Scan for the cell matching the given text and deliver its [X, Y] coordinate at center. 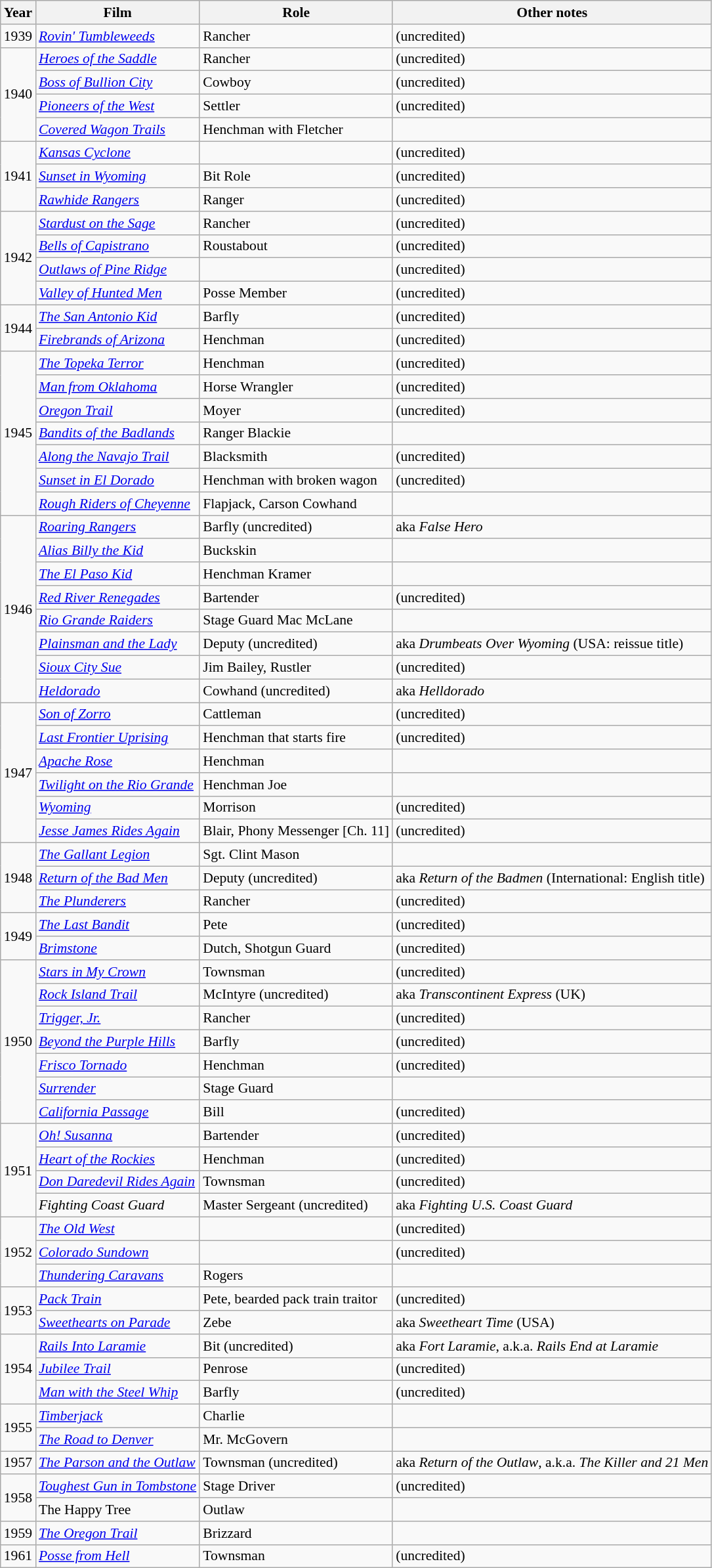
Horse Wrangler [296, 387]
Fighting Coast Guard [117, 1206]
Return of the Bad Men [117, 878]
Toughest Gun in Tombstone [117, 1487]
Henchman with broken wagon [296, 481]
1950 [18, 1041]
The El Paso Kid [117, 574]
Blair, Phony Messenger [Ch. 11] [296, 831]
Son of Zorro [117, 714]
1940 [18, 94]
1953 [18, 1311]
Man with the Steel Whip [117, 1393]
Rovin' Tumbleweeds [117, 36]
Trigger, Jr. [117, 1018]
Stars in My Crown [117, 972]
Bill [296, 1112]
Beyond the Purple Hills [117, 1042]
The Gallant Legion [117, 855]
Morrison [296, 808]
Oh! Susanna [117, 1135]
Sweethearts on Parade [117, 1322]
Wyoming [117, 808]
Frisco Tornado [117, 1065]
The Plunderers [117, 902]
Master Sergeant (uncredited) [296, 1206]
Jesse James Rides Again [117, 831]
1949 [18, 936]
1955 [18, 1427]
aka False Hero [552, 527]
The Old West [117, 1229]
1945 [18, 433]
Pete, bearded pack train traitor [296, 1299]
Jubilee Trail [117, 1369]
Posse from Hell [117, 1556]
Sgt. Clint Mason [296, 855]
Roaring Rangers [117, 527]
Ranger [296, 200]
1959 [18, 1533]
Colorado Sundown [117, 1252]
Alias Billy the Kid [117, 551]
aka Sweetheart Time (USA) [552, 1322]
Along the Navajo Trail [117, 457]
Cowhand (uncredited) [296, 691]
Bit Role [296, 177]
Stage Driver [296, 1487]
Henchman Kramer [296, 574]
Rawhide Rangers [117, 200]
Firebrands of Arizona [117, 340]
Barfly (uncredited) [296, 527]
Sunset in El Dorado [117, 481]
Buckskin [296, 551]
Valley of Hunted Men [117, 294]
1958 [18, 1498]
Bells of Capistrano [117, 246]
Covered Wagon Trails [117, 129]
Film [117, 12]
Henchman with Fletcher [296, 129]
Mr. McGovern [296, 1439]
Settler [296, 106]
aka Helldorado [552, 691]
Red River Renegades [117, 598]
Bit (uncredited) [296, 1346]
aka Transcontinent Express (UK) [552, 995]
Outlaw [296, 1510]
1957 [18, 1463]
Heroes of the Saddle [117, 59]
1942 [18, 258]
Pete [296, 925]
Blacksmith [296, 457]
Pioneers of the West [117, 106]
Roustabout [296, 246]
aka Return of the Outlaw, a.k.a. The Killer and 21 Men [552, 1463]
Apache Rose [117, 761]
Henchman Joe [296, 785]
Ranger Blackie [296, 433]
Charlie [296, 1416]
Rogers [296, 1276]
Rio Grande Raiders [117, 621]
The Happy Tree [117, 1510]
Don Daredevil Rides Again [117, 1182]
Townsman (uncredited) [296, 1463]
Dutch, Shotgun Guard [296, 948]
Jim Bailey, Rustler [296, 668]
1941 [18, 176]
1951 [18, 1170]
Penrose [296, 1369]
Sunset in Wyoming [117, 177]
Boss of Bullion City [117, 83]
Pack Train [117, 1299]
Moyer [296, 410]
Timberjack [117, 1416]
Cowboy [296, 83]
Role [296, 12]
Flapjack, Carson Cowhand [296, 504]
1944 [18, 328]
Rock Island Trail [117, 995]
1948 [18, 879]
Posse Member [296, 294]
1961 [18, 1556]
Brizzard [296, 1533]
Year [18, 12]
Rails Into Laramie [117, 1346]
Zebe [296, 1322]
The Topeka Terror [117, 364]
Outlaws of Pine Ridge [117, 270]
Stage Guard [296, 1089]
aka Return of the Badmen (International: English title) [552, 878]
Oregon Trail [117, 410]
Surrender [117, 1089]
Sioux City Sue [117, 668]
The Parson and the Outlaw [117, 1463]
The Last Bandit [117, 925]
Brimstone [117, 948]
Other notes [552, 12]
Last Frontier Uprising [117, 738]
Twilight on the Rio Grande [117, 785]
Rough Riders of Cheyenne [117, 504]
Stage Guard Mac McLane [296, 621]
1946 [18, 609]
McIntyre (uncredited) [296, 995]
The Oregon Trail [117, 1533]
aka Fighting U.S. Coast Guard [552, 1206]
Cattleman [296, 714]
1939 [18, 36]
The San Antonio Kid [117, 316]
aka Fort Laramie, a.k.a. Rails End at Laramie [552, 1346]
California Passage [117, 1112]
1954 [18, 1370]
1952 [18, 1253]
Heldorado [117, 691]
Heart of the Rockies [117, 1159]
Kansas Cyclone [117, 153]
Plainsman and the Lady [117, 644]
Thundering Caravans [117, 1276]
aka Drumbeats Over Wyoming (USA: reissue title) [552, 644]
Bandits of the Badlands [117, 433]
Stardust on the Sage [117, 223]
Man from Oklahoma [117, 387]
The Road to Denver [117, 1439]
Henchman that starts fire [296, 738]
1947 [18, 773]
